Pinpoint the cell where the given text exists, returning its [X, Y] midpoint coordinate. 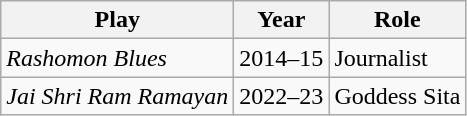
Role [398, 20]
Year [282, 20]
Jai Shri Ram Ramayan [118, 96]
2014–15 [282, 58]
2022–23 [282, 96]
Play [118, 20]
Goddess Sita [398, 96]
Rashomon Blues [118, 58]
Journalist [398, 58]
